Identify which cell holds the provided text, then report its [x, y] central coordinate. 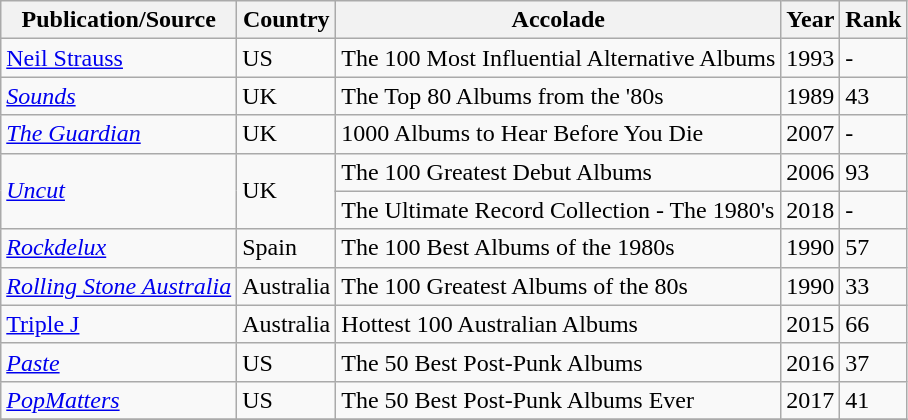
Neil Strauss [119, 58]
2015 [810, 324]
The 50 Best Post-Punk Albums Ever [558, 400]
PopMatters [119, 400]
Sounds [119, 96]
Rockdelux [119, 248]
Uncut [119, 191]
2007 [810, 134]
1000 Albums to Hear Before You Die [558, 134]
Spain [286, 248]
The 100 Best Albums of the 1980s [558, 248]
The 100 Greatest Albums of the 80s [558, 286]
57 [874, 248]
The 100 Most Influential Alternative Albums [558, 58]
66 [874, 324]
Year [810, 20]
The 100 Greatest Debut Albums [558, 172]
2006 [810, 172]
37 [874, 362]
The 50 Best Post-Punk Albums [558, 362]
The Ultimate Record Collection - The 1980's [558, 210]
Country [286, 20]
2017 [810, 400]
The Top 80 Albums from the '80s [558, 96]
Rank [874, 20]
1989 [810, 96]
Hottest 100 Australian Albums [558, 324]
33 [874, 286]
Rolling Stone Australia [119, 286]
41 [874, 400]
Paste [119, 362]
The Guardian [119, 134]
1993 [810, 58]
2018 [810, 210]
Publication/Source [119, 20]
2016 [810, 362]
Triple J [119, 324]
93 [874, 172]
43 [874, 96]
Accolade [558, 20]
